From the cell containing the given text, extract its center point as [X, Y] coordinate. 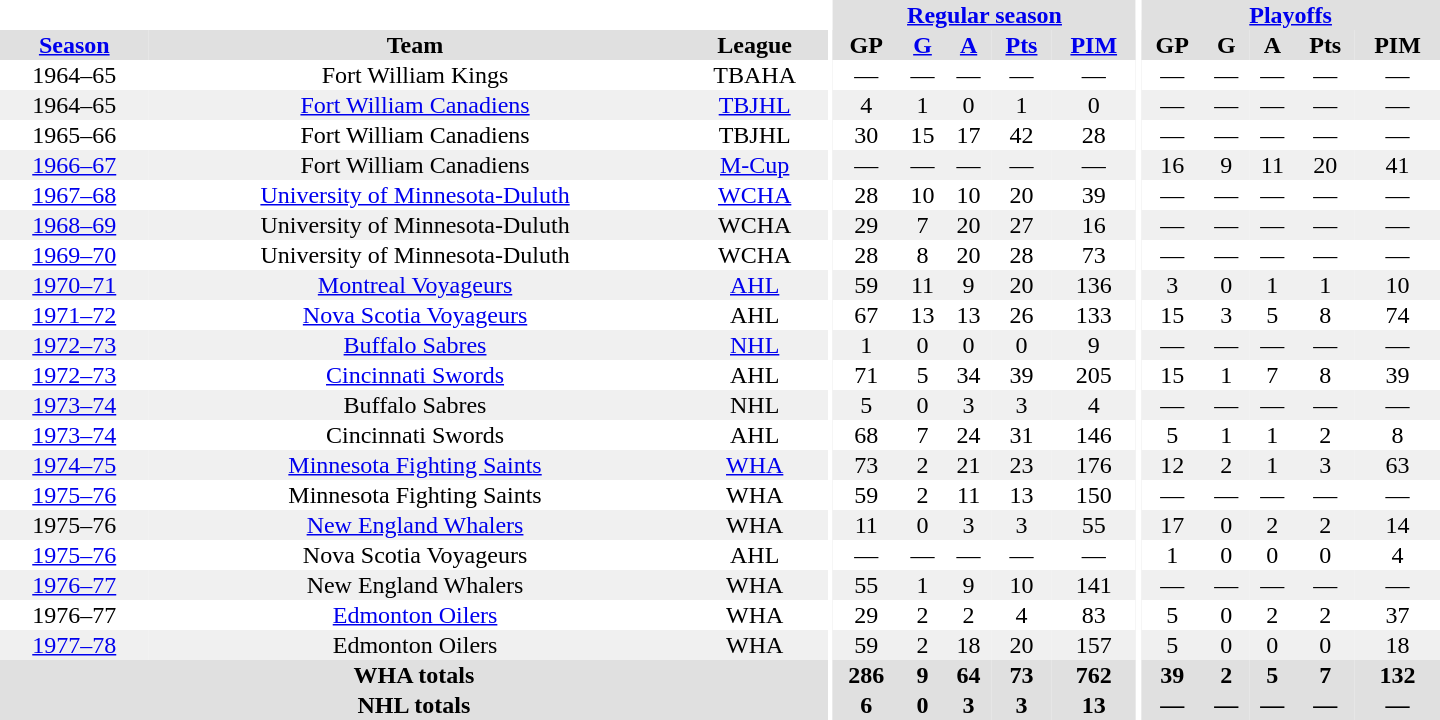
27 [1022, 225]
205 [1094, 375]
42 [1022, 135]
141 [1094, 585]
1971–72 [74, 315]
63 [1398, 465]
1968–69 [74, 225]
26 [1022, 315]
23 [1022, 465]
1977–78 [74, 645]
NHL totals [414, 705]
14 [1398, 525]
1967–68 [74, 195]
12 [1172, 465]
WHA totals [414, 675]
286 [866, 675]
83 [1094, 615]
41 [1398, 165]
146 [1094, 435]
1970–71 [74, 285]
Regular season [984, 15]
34 [969, 375]
64 [969, 675]
150 [1094, 495]
132 [1398, 675]
Season [74, 45]
176 [1094, 465]
31 [1022, 435]
74 [1398, 315]
157 [1094, 645]
1965–66 [74, 135]
1966–67 [74, 165]
6 [866, 705]
M-Cup [755, 165]
37 [1398, 615]
136 [1094, 285]
30 [866, 135]
TBAHA [755, 75]
21 [969, 465]
Fort William Kings [414, 75]
Playoffs [1290, 15]
762 [1094, 675]
1974–75 [74, 465]
1969–70 [74, 255]
68 [866, 435]
Montreal Voyageurs [414, 285]
71 [866, 375]
67 [866, 315]
133 [1094, 315]
24 [969, 435]
Team [414, 45]
League [755, 45]
